Extract the (X, Y) coordinate from the center of the cell holding the provided text.  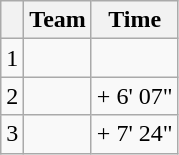
+ 7' 24" (134, 134)
2 (12, 96)
Time (134, 20)
Team (58, 20)
3 (12, 134)
+ 6' 07" (134, 96)
1 (12, 58)
